Capture the cell that displays the provided text and extract its (X, Y) central coordinate. 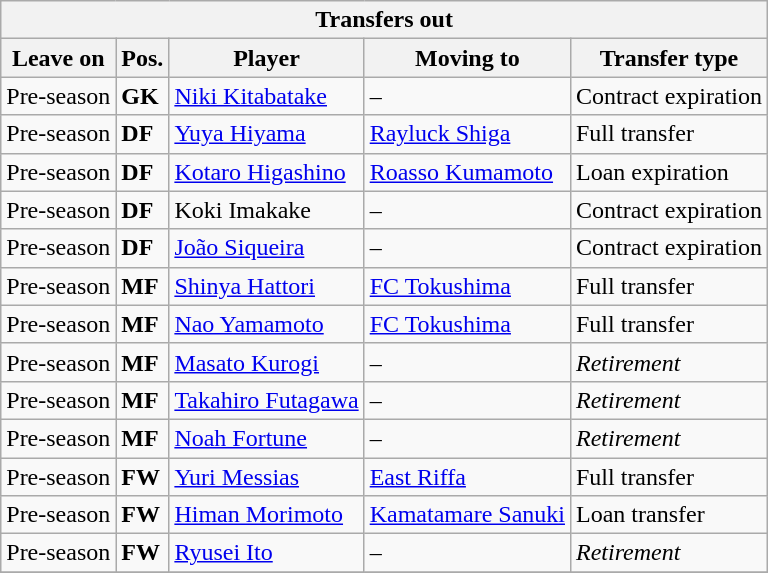
Roasso Kumamoto (467, 172)
Koki Imakake (266, 210)
Leave on (58, 58)
Takahiro Futagawa (266, 400)
João Siqueira (266, 248)
Noah Fortune (266, 438)
Masato Kurogi (266, 362)
Niki Kitabatake (266, 96)
Transfers out (384, 20)
Shinya Hattori (266, 286)
Pos. (142, 58)
Rayluck Shiga (467, 134)
Kotaro Higashino (266, 172)
Loan transfer (668, 515)
Nao Yamamoto (266, 324)
East Riffa (467, 477)
Ryusei Ito (266, 553)
GK (142, 96)
Yuya Hiyama (266, 134)
Loan expiration (668, 172)
Kamatamare Sanuki (467, 515)
Himan Morimoto (266, 515)
Moving to (467, 58)
Yuri Messias (266, 477)
Transfer type (668, 58)
Player (266, 58)
